Extract the (x, y) coordinate from the center of the cell holding the provided text.  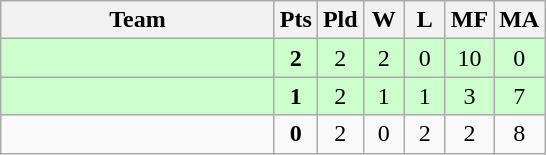
Team (138, 20)
W (384, 20)
Pts (296, 20)
10 (469, 58)
7 (520, 96)
Pld (340, 20)
L (424, 20)
MA (520, 20)
MF (469, 20)
3 (469, 96)
8 (520, 134)
